Return the [x, y] coordinate for the center point of the cell that contains the specified text.  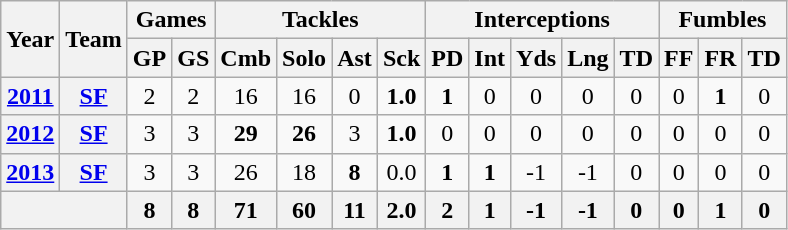
2011 [30, 96]
Sck [401, 58]
Ast [355, 58]
Int [490, 58]
FF [678, 58]
29 [246, 134]
11 [355, 210]
Fumbles [722, 20]
18 [304, 172]
PD [448, 58]
Games [170, 20]
Cmb [246, 58]
71 [246, 210]
FR [720, 58]
Lng [588, 58]
60 [304, 210]
Tackles [320, 20]
2.0 [401, 210]
2012 [30, 134]
Yds [536, 58]
GP [149, 58]
2013 [30, 172]
Solo [304, 58]
Team [94, 39]
0.0 [401, 172]
Interceptions [542, 20]
Year [30, 39]
GS [194, 58]
